For the text-containing cell, return its midpoint in (x, y) coordinate format. 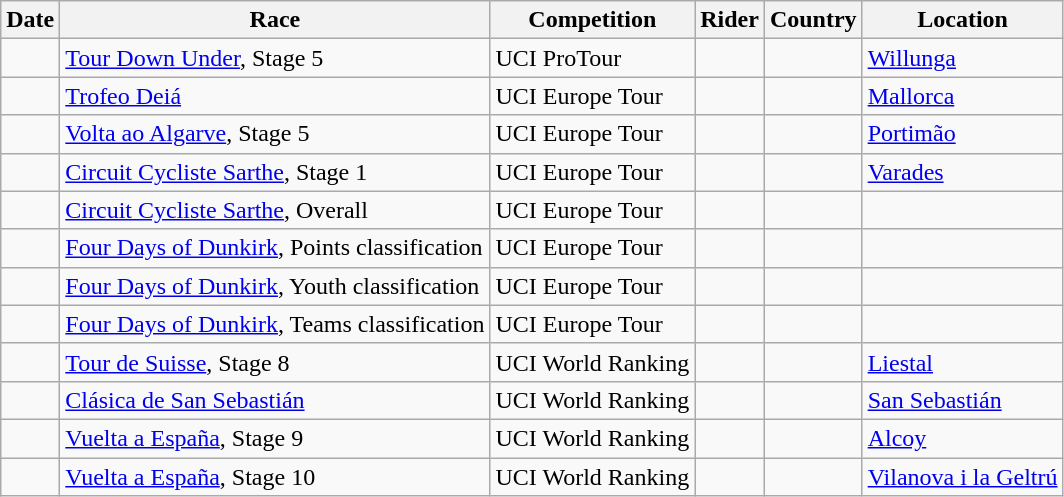
Four Days of Dunkirk, Youth classification (275, 286)
Country (813, 20)
Rider (730, 20)
Competition (592, 20)
Portimão (962, 134)
UCI ProTour (592, 58)
Circuit Cycliste Sarthe, Stage 1 (275, 172)
Willunga (962, 58)
Varades (962, 172)
Tour Down Under, Stage 5 (275, 58)
San Sebastián (962, 400)
Circuit Cycliste Sarthe, Overall (275, 210)
Location (962, 20)
Alcoy (962, 438)
Mallorca (962, 96)
Four Days of Dunkirk, Points classification (275, 248)
Date (30, 20)
Vuelta a España, Stage 10 (275, 477)
Race (275, 20)
Trofeo Deiá (275, 96)
Four Days of Dunkirk, Teams classification (275, 324)
Volta ao Algarve, Stage 5 (275, 134)
Vilanova i la Geltrú (962, 477)
Vuelta a España, Stage 9 (275, 438)
Tour de Suisse, Stage 8 (275, 362)
Clásica de San Sebastián (275, 400)
Liestal (962, 362)
